Pinpoint the cell where the given text exists, returning its [x, y] midpoint coordinate. 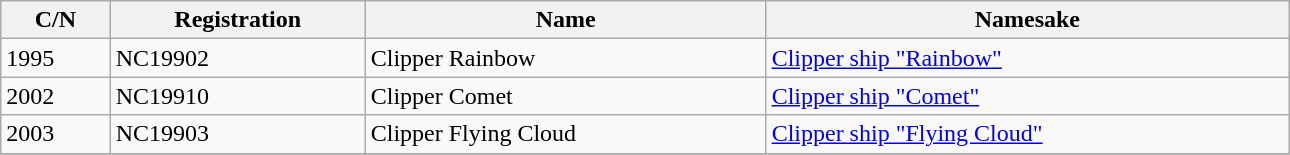
NC19902 [238, 58]
2002 [56, 96]
Clipper ship "Rainbow" [1027, 58]
1995 [56, 58]
Registration [238, 20]
Clipper Rainbow [566, 58]
Clipper ship "Flying Cloud" [1027, 134]
Name [566, 20]
2003 [56, 134]
C/N [56, 20]
NC19910 [238, 96]
Namesake [1027, 20]
Clipper Comet [566, 96]
Clipper ship "Comet" [1027, 96]
Clipper Flying Cloud [566, 134]
NC19903 [238, 134]
